Pinpoint the cell where the given text exists, returning its (X, Y) midpoint coordinate. 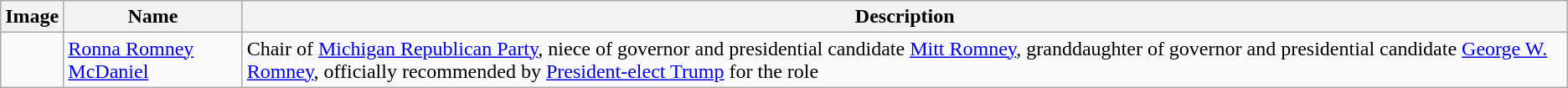
Image (32, 17)
Ronna Romney McDaniel (152, 60)
Description (905, 17)
Name (152, 17)
